Extract the [X, Y] coordinate from the center of the cell holding the provided text.  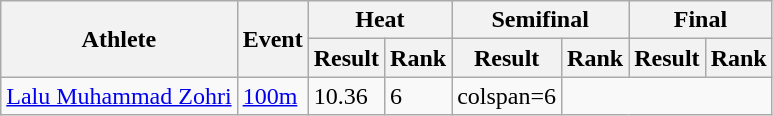
colspan=6 [507, 96]
100m [272, 96]
Athlete [119, 39]
Event [272, 39]
Final [701, 20]
Semifinal [540, 20]
Lalu Muhammad Zohri [119, 96]
6 [418, 96]
Heat [380, 20]
10.36 [346, 96]
